Pinpoint the cell where the given text exists, returning its (X, Y) midpoint coordinate. 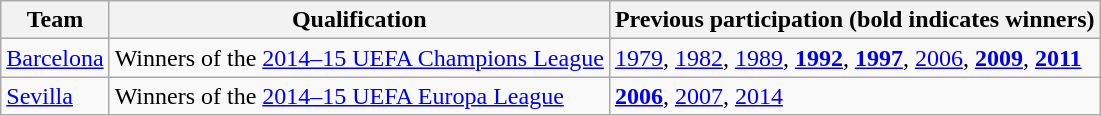
Winners of the 2014–15 UEFA Europa League (359, 96)
Winners of the 2014–15 UEFA Champions League (359, 58)
Barcelona (55, 58)
Sevilla (55, 96)
Qualification (359, 20)
Team (55, 20)
2006, 2007, 2014 (854, 96)
Previous participation (bold indicates winners) (854, 20)
1979, 1982, 1989, 1992, 1997, 2006, 2009, 2011 (854, 58)
